Return (x, y) of the center of cell containing provided text 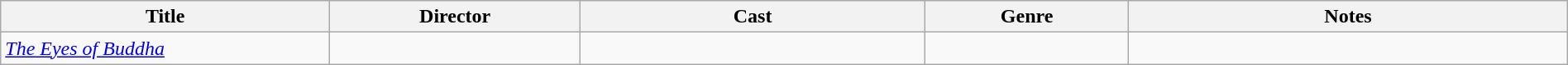
Genre (1026, 17)
The Eyes of Buddha (165, 48)
Director (455, 17)
Cast (753, 17)
Title (165, 17)
Notes (1348, 17)
